Identify which cell holds the provided text, then report its (X, Y) central coordinate. 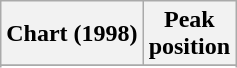
Peakposition (189, 34)
Chart (1998) (72, 34)
